Identify which cell holds the provided text, then report its [X, Y] central coordinate. 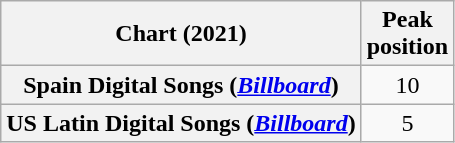
Spain Digital Songs (Billboard) [181, 85]
Peakposition [407, 34]
5 [407, 123]
Chart (2021) [181, 34]
10 [407, 85]
US Latin Digital Songs (Billboard) [181, 123]
